Capture the cell that displays the provided text and extract its (x, y) central coordinate. 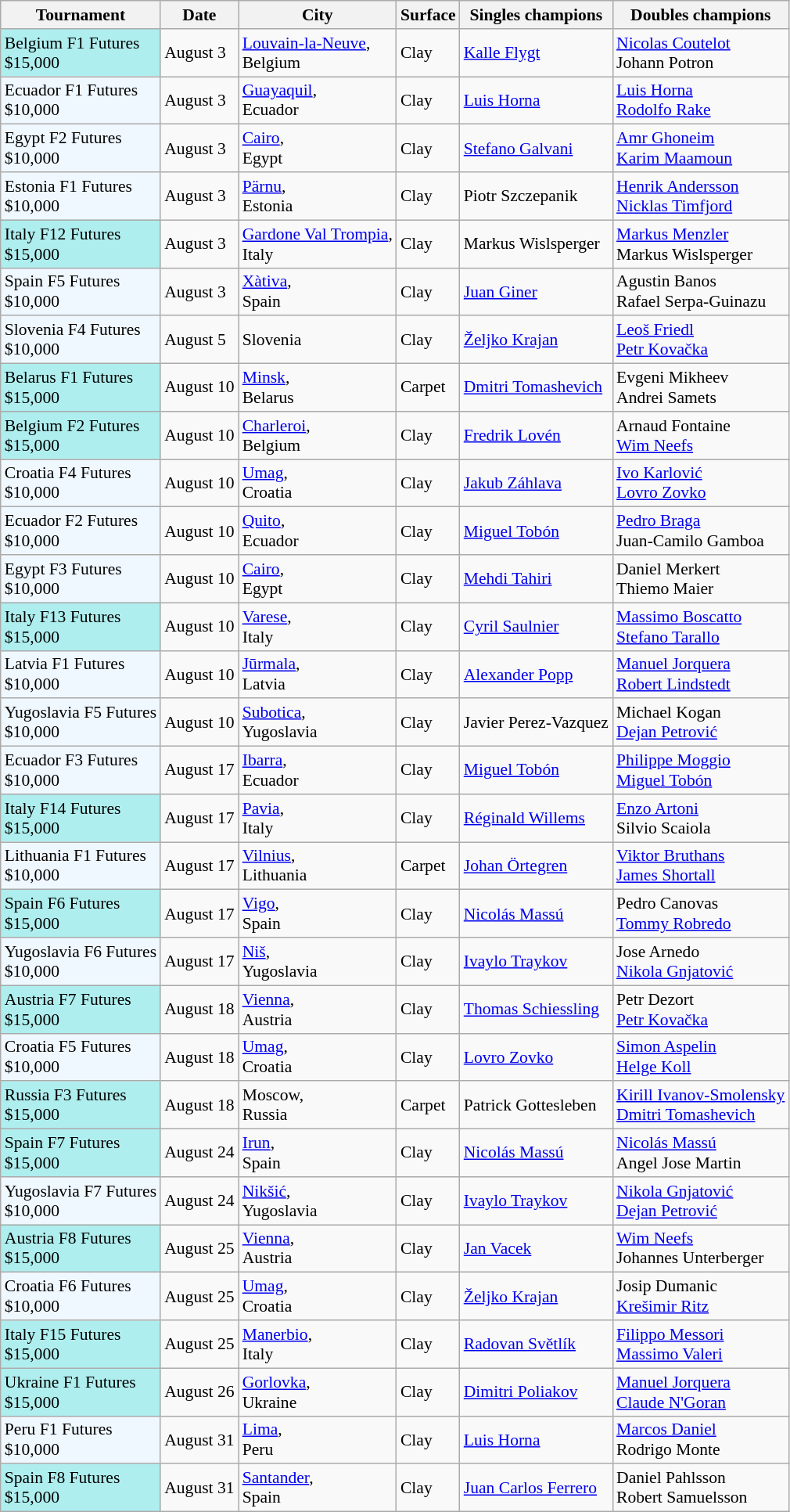
Croatia F4 Futures$10,000 (81, 484)
Austria F7 Futures$15,000 (81, 1010)
Alexander Popp (537, 675)
Fredrik Lovén (537, 435)
Luis Horna Rodolfo Rake (701, 100)
Italy F12 Futures$15,000 (81, 244)
Patrick Gottesleben (537, 1105)
Réginald Willems (537, 819)
Vigo,Spain (318, 914)
Gorlovka,Ukraine (318, 1391)
Jakub Záhlava (537, 484)
Jose Arnedo Nikola Gnjatović (701, 961)
Belgium F2 Futures$15,000 (81, 435)
Ibarra,Ecuador (318, 770)
Croatia F5 Futures$10,000 (81, 1057)
Pavia,Italy (318, 819)
Lovro Zovko (537, 1057)
Johan Örtegren (537, 866)
August 5 (199, 340)
Petr Dezort Petr Kovačka (701, 1010)
Spain F5 Futures$10,000 (81, 291)
Dmitri Tomashevich (537, 388)
Filippo Messori Massimo Valeri (701, 1345)
Viktor Bruthans James Shortall (701, 866)
Minsk,Belarus (318, 388)
Date (199, 15)
Nicolas Coutelot Johann Potron (701, 53)
Italy F15 Futures$15,000 (81, 1345)
Jūrmala,Latvia (318, 675)
Kalle Flygt (537, 53)
Charleroi,Belgium (318, 435)
Juan Giner (537, 291)
Manuel Jorquera Claude N'Goran (701, 1391)
Quito,Ecuador (318, 531)
Surface (429, 15)
Enzo Artoni Silvio Scaiola (701, 819)
Agustin Banos Rafael Serpa-Guinazu (701, 291)
Wim Neefs Johannes Unterberger (701, 1249)
Massimo Boscatto Stefano Tarallo (701, 626)
Daniel Merkert Thiemo Maier (701, 579)
Yugoslavia F6 Futures$10,000 (81, 961)
Varese,Italy (318, 626)
Italy F13 Futures$15,000 (81, 626)
Yugoslavia F7 Futures$10,000 (81, 1201)
Jan Vacek (537, 1249)
Stefano Galvani (537, 149)
Niš,Yugoslavia (318, 961)
Lima,Peru (318, 1440)
Javier Perez-Vazquez (537, 723)
Louvain-la-Neuve,Belgium (318, 53)
Arnaud Fontaine Wim Neefs (701, 435)
Cyril Saulnier (537, 626)
Markus Menzler Markus Wislsperger (701, 244)
Belgium F1 Futures$15,000 (81, 53)
Juan Carlos Ferrero (537, 1489)
Yugoslavia F5 Futures$10,000 (81, 723)
Nicolás Massú Angel Jose Martin (701, 1154)
Marcos Daniel Rodrigo Monte (701, 1440)
Peru F1 Futures$10,000 (81, 1440)
Simon Aspelin Helge Koll (701, 1057)
Ivo Karlović Lovro Zovko (701, 484)
Spain F7 Futures$15,000 (81, 1154)
Piotr Szczepanik (537, 196)
Egypt F2 Futures$10,000 (81, 149)
Pedro Braga Juan-Camilo Gamboa (701, 531)
Markus Wislsperger (537, 244)
Daniel Pahlsson Robert Samuelsson (701, 1489)
Austria F8 Futures$15,000 (81, 1249)
Radovan Světlík (537, 1345)
Nikola Gnjatović Dejan Petrović (701, 1201)
Ukraine F1 Futures$15,000 (81, 1391)
Thomas Schiessling (537, 1010)
Croatia F6 Futures$10,000 (81, 1296)
Gardone Val Trompia,Italy (318, 244)
Lithuania F1 Futures$10,000 (81, 866)
Pärnu,Estonia (318, 196)
Latvia F1 Futures$10,000 (81, 675)
Dimitri Poliakov (537, 1391)
City (318, 15)
Ecuador F2 Futures$10,000 (81, 531)
Italy F14 Futures$15,000 (81, 819)
Russia F3 Futures$15,000 (81, 1105)
Ecuador F1 Futures$10,000 (81, 100)
Vilnius,Lithuania (318, 866)
Guayaquil,Ecuador (318, 100)
August 26 (199, 1391)
Ecuador F3 Futures$10,000 (81, 770)
Josip Dumanic Krešimir Ritz (701, 1296)
Manerbio,Italy (318, 1345)
Moscow,Russia (318, 1105)
Mehdi Tahiri (537, 579)
Evgeni Mikheev Andrei Samets (701, 388)
Philippe Moggio Miguel Tobón (701, 770)
Henrik Andersson Nicklas Timfjord (701, 196)
Pedro Canovas Tommy Robredo (701, 914)
Manuel Jorquera Robert Lindstedt (701, 675)
Kirill Ivanov-Smolensky Dmitri Tomashevich (701, 1105)
Santander,Spain (318, 1489)
Michael Kogan Dejan Petrović (701, 723)
Nikšić,Yugoslavia (318, 1201)
Amr Ghoneim Karim Maamoun (701, 149)
Xàtiva,Spain (318, 291)
Irun,Spain (318, 1154)
Slovenia F4 Futures$10,000 (81, 340)
Singles champions (537, 15)
Leoš Friedl Petr Kovačka (701, 340)
Belarus F1 Futures$15,000 (81, 388)
Estonia F1 Futures$10,000 (81, 196)
Tournament (81, 15)
Subotica,Yugoslavia (318, 723)
Spain F8 Futures$15,000 (81, 1489)
Slovenia (318, 340)
Egypt F3 Futures$10,000 (81, 579)
Spain F6 Futures$15,000 (81, 914)
Doubles champions (701, 15)
